Determine the (x, y) coordinate at the center of the cell enclosing the given text.  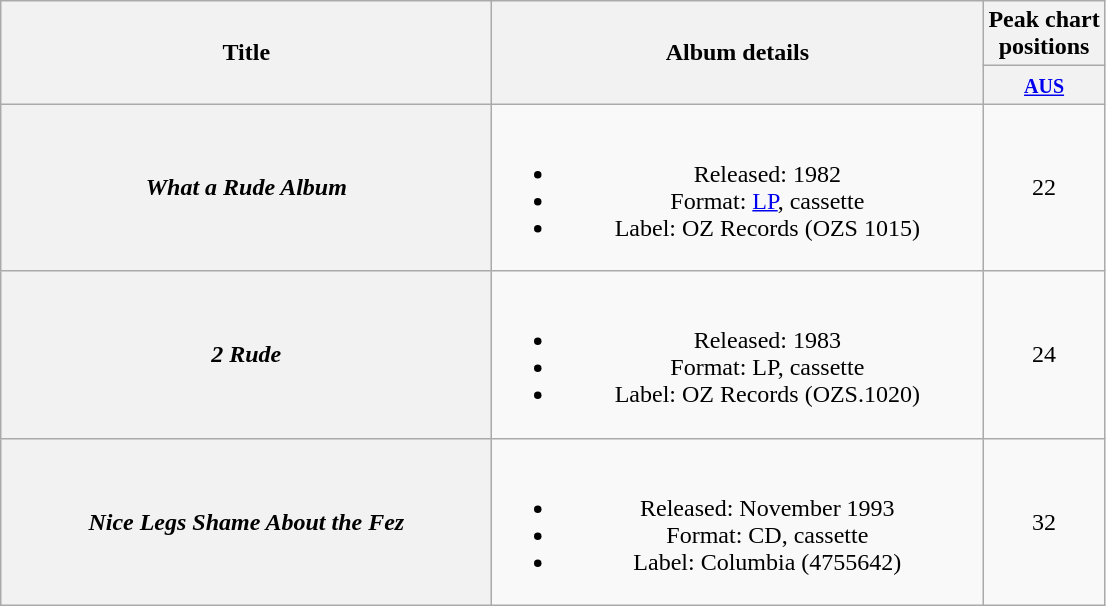
Album details (738, 52)
Nice Legs Shame About the Fez (246, 522)
24 (1044, 354)
Released: 1983Format: LP, cassetteLabel: OZ Records (OZS.1020) (738, 354)
What a Rude Album (246, 188)
32 (1044, 522)
Released: 1982Format: LP, cassetteLabel: OZ Records (OZS 1015) (738, 188)
2 Rude (246, 354)
Released: November 1993Format: CD, cassetteLabel: Columbia (4755642) (738, 522)
AUS (1044, 85)
22 (1044, 188)
Title (246, 52)
Peak chartpositions (1044, 34)
